For the text-containing cell, return its midpoint in (x, y) coordinate format. 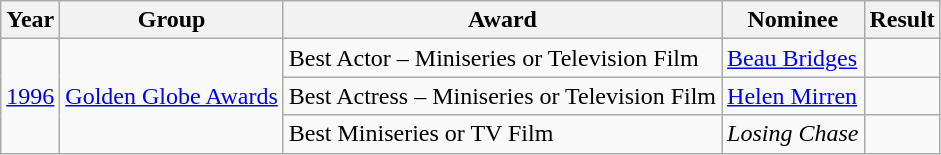
Best Actor – Miniseries or Television Film (502, 58)
Best Actress – Miniseries or Television Film (502, 96)
Result (902, 20)
Helen Mirren (793, 96)
Beau Bridges (793, 58)
Year (30, 20)
1996 (30, 96)
Golden Globe Awards (172, 96)
Nominee (793, 20)
Group (172, 20)
Losing Chase (793, 134)
Best Miniseries or TV Film (502, 134)
Award (502, 20)
